Return the [X, Y] coordinate for the center point of the cell that contains the specified text.  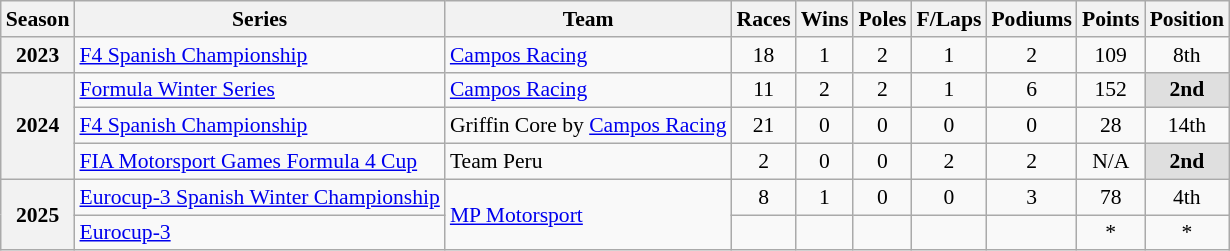
Position [1187, 19]
8th [1187, 55]
FIA Motorsport Games Formula 4 Cup [259, 162]
Podiums [1032, 19]
109 [1111, 55]
F/Laps [948, 19]
Team Peru [588, 162]
N/A [1111, 162]
MP Motorsport [588, 214]
3 [1032, 197]
2023 [38, 55]
21 [764, 126]
Team [588, 19]
2024 [38, 126]
152 [1111, 90]
Eurocup-3 [259, 233]
Eurocup-3 Spanish Winter Championship [259, 197]
11 [764, 90]
Formula Winter Series [259, 90]
28 [1111, 126]
Poles [882, 19]
Season [38, 19]
6 [1032, 90]
Races [764, 19]
2025 [38, 214]
Points [1111, 19]
78 [1111, 197]
4th [1187, 197]
14th [1187, 126]
Griffin Core by Campos Racing [588, 126]
8 [764, 197]
18 [764, 55]
Series [259, 19]
Wins [825, 19]
